Return the [X, Y] coordinate for the center point of the cell that contains the specified text.  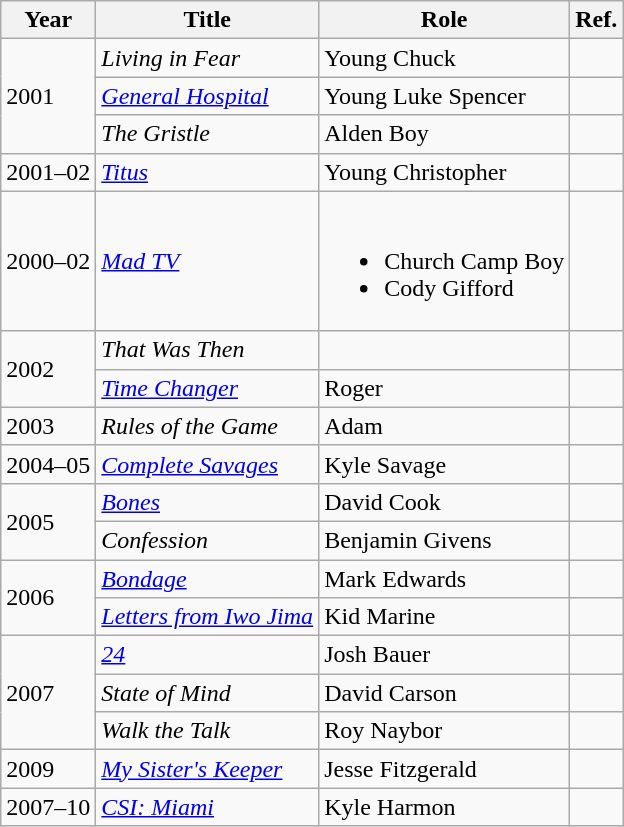
Roy Naybor [444, 731]
Bondage [208, 579]
Letters from Iwo Jima [208, 617]
Confession [208, 540]
Mark Edwards [444, 579]
Jesse Fitzgerald [444, 769]
2000–02 [48, 261]
State of Mind [208, 693]
Roger [444, 388]
24 [208, 655]
2009 [48, 769]
Kyle Harmon [444, 807]
Alden Boy [444, 134]
2005 [48, 521]
2001–02 [48, 172]
2003 [48, 426]
2004–05 [48, 464]
2006 [48, 598]
Living in Fear [208, 58]
Title [208, 20]
Young Chuck [444, 58]
Adam [444, 426]
David Cook [444, 502]
Time Changer [208, 388]
Titus [208, 172]
David Carson [444, 693]
That Was Then [208, 350]
The Gristle [208, 134]
Josh Bauer [444, 655]
My Sister's Keeper [208, 769]
2007 [48, 693]
Bones [208, 502]
2002 [48, 369]
Young Luke Spencer [444, 96]
Benjamin Givens [444, 540]
Walk the Talk [208, 731]
Rules of the Game [208, 426]
CSI: Miami [208, 807]
2007–10 [48, 807]
Ref. [596, 20]
Role [444, 20]
Kyle Savage [444, 464]
Young Christopher [444, 172]
Complete Savages [208, 464]
Church Camp BoyCody Gifford [444, 261]
Mad TV [208, 261]
General Hospital [208, 96]
Kid Marine [444, 617]
Year [48, 20]
2001 [48, 96]
